Search for the cell housing the specified text and yield its [X, Y] center coordinate. 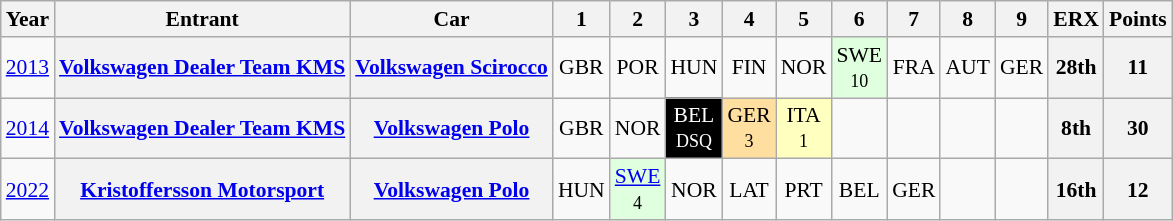
2 [638, 19]
PRT [804, 190]
8th [1076, 128]
ERX [1076, 19]
FRA [914, 68]
2014 [28, 128]
Car [452, 19]
1 [582, 19]
12 [1138, 190]
ITA1 [804, 128]
Kristoffersson Motorsport [202, 190]
GER3 [748, 128]
AUT [967, 68]
2013 [28, 68]
3 [694, 19]
Points [1138, 19]
LAT [748, 190]
BEL [859, 190]
SWE4 [638, 190]
Entrant [202, 19]
8 [967, 19]
Year [28, 19]
11 [1138, 68]
FIN [748, 68]
16th [1076, 190]
7 [914, 19]
2022 [28, 190]
SWE10 [859, 68]
4 [748, 19]
Volkswagen Scirocco [452, 68]
9 [1022, 19]
POR [638, 68]
5 [804, 19]
30 [1138, 128]
BELDSQ [694, 128]
28th [1076, 68]
6 [859, 19]
